Pinpoint the cell where the given text exists, returning its (x, y) midpoint coordinate. 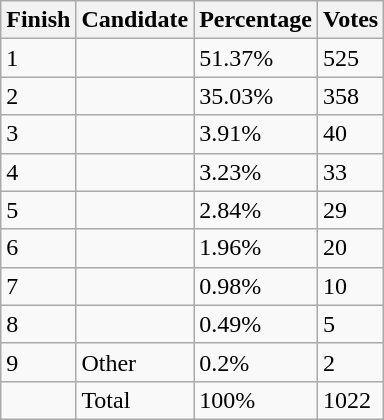
3 (38, 134)
9 (38, 362)
3.23% (256, 172)
4 (38, 172)
33 (350, 172)
29 (350, 210)
40 (350, 134)
8 (38, 324)
Total (135, 400)
Votes (350, 20)
6 (38, 248)
Finish (38, 20)
0.98% (256, 286)
1 (38, 58)
0.2% (256, 362)
7 (38, 286)
Percentage (256, 20)
10 (350, 286)
1022 (350, 400)
Other (135, 362)
20 (350, 248)
358 (350, 96)
3.91% (256, 134)
51.37% (256, 58)
2.84% (256, 210)
1.96% (256, 248)
525 (350, 58)
35.03% (256, 96)
0.49% (256, 324)
Candidate (135, 20)
100% (256, 400)
